Identify which cell holds the provided text, then report its [X, Y] central coordinate. 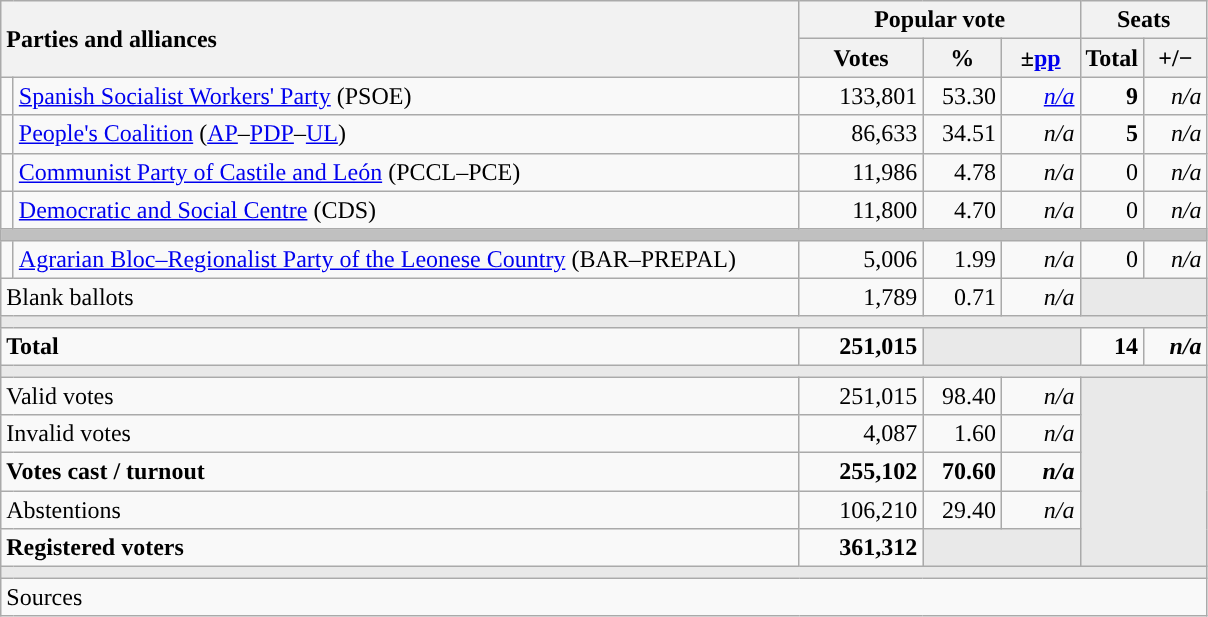
Democratic and Social Centre (CDS) [406, 210]
Blank ballots [400, 297]
+/− [1176, 58]
Valid votes [400, 395]
Popular vote [940, 20]
86,633 [861, 134]
Invalid votes [400, 434]
98.40 [962, 395]
14 [1112, 346]
361,312 [861, 548]
Parties and alliances [400, 39]
70.60 [962, 472]
Seats [1144, 20]
255,102 [861, 472]
Abstentions [400, 510]
9 [1112, 96]
Sources [604, 597]
Communist Party of Castile and León (PCCL–PCE) [406, 172]
1.99 [962, 259]
Agrarian Bloc–Regionalist Party of the Leonese Country (BAR–PREPAL) [406, 259]
4.70 [962, 210]
11,986 [861, 172]
11,800 [861, 210]
5,006 [861, 259]
Votes [861, 58]
Registered voters [400, 548]
±pp [1040, 58]
Spanish Socialist Workers' Party (PSOE) [406, 96]
29.40 [962, 510]
133,801 [861, 96]
106,210 [861, 510]
4,087 [861, 434]
53.30 [962, 96]
1.60 [962, 434]
Votes cast / turnout [400, 472]
0.71 [962, 297]
% [962, 58]
34.51 [962, 134]
People's Coalition (AP–PDP–UL) [406, 134]
5 [1112, 134]
4.78 [962, 172]
1,789 [861, 297]
